Find where the given text appears and provide that cell's center as (X, Y) coordinate. 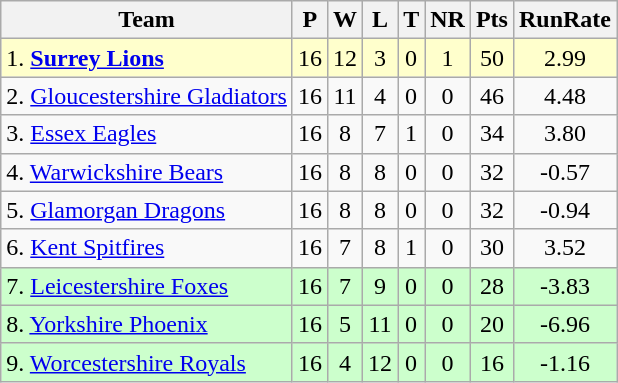
RunRate (564, 20)
50 (492, 58)
28 (492, 286)
P (310, 20)
46 (492, 96)
-0.94 (564, 210)
W (344, 20)
-1.16 (564, 362)
NR (448, 20)
2.99 (564, 58)
4. Warwickshire Bears (147, 172)
7. Leicestershire Foxes (147, 286)
6. Kent Spitfires (147, 248)
9. Worcestershire Royals (147, 362)
2. Gloucestershire Gladiators (147, 96)
3.80 (564, 134)
L (380, 20)
9 (380, 286)
-3.83 (564, 286)
34 (492, 134)
T (412, 20)
4.48 (564, 96)
3.52 (564, 248)
Team (147, 20)
3 (380, 58)
3. Essex Eagles (147, 134)
5. Glamorgan Dragons (147, 210)
8. Yorkshire Phoenix (147, 324)
1. Surrey Lions (147, 58)
Pts (492, 20)
-6.96 (564, 324)
5 (344, 324)
20 (492, 324)
30 (492, 248)
-0.57 (564, 172)
